Determine the (x, y) coordinate at the center of the cell enclosing the given text.  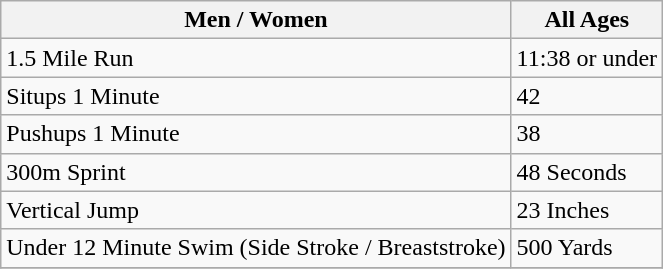
11:38 or under (586, 58)
Men / Women (256, 20)
500 Yards (586, 248)
Under 12 Minute Swim (Side Stroke / Breaststroke) (256, 248)
Pushups 1 Minute (256, 134)
42 (586, 96)
Situps 1 Minute (256, 96)
300m Sprint (256, 172)
All Ages (586, 20)
48 Seconds (586, 172)
23 Inches (586, 210)
Vertical Jump (256, 210)
38 (586, 134)
1.5 Mile Run (256, 58)
